Output the [x, y] coordinate of the center of the cell containing the given text.  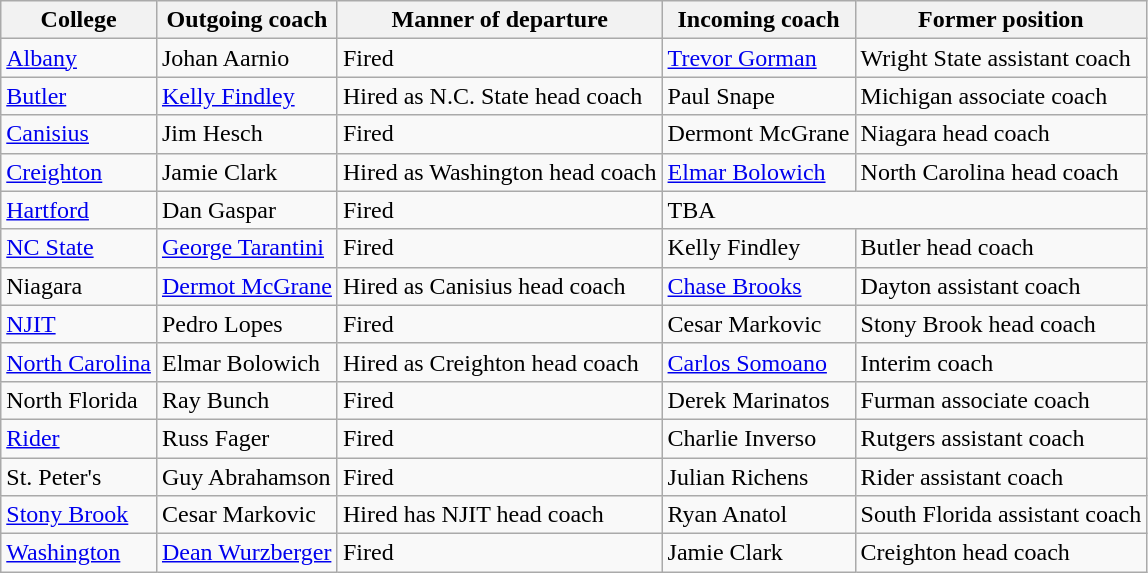
Jim Hesch [246, 134]
Ryan Anatol [758, 515]
Butler [79, 96]
Guy Abrahamson [246, 477]
Manner of departure [500, 20]
Dermot McGrane [246, 286]
Stony Brook [79, 515]
Paul Snape [758, 96]
Pedro Lopes [246, 324]
Rider assistant coach [1001, 477]
Hired has NJIT head coach [500, 515]
Chase Brooks [758, 286]
Creighton [79, 172]
Incoming coach [758, 20]
Niagara head coach [1001, 134]
Canisius [79, 134]
Charlie Inverso [758, 438]
Dean Wurzberger [246, 553]
Hired as Washington head coach [500, 172]
Dan Gaspar [246, 210]
South Florida assistant coach [1001, 515]
George Tarantini [246, 248]
Washington [79, 553]
Wright State assistant coach [1001, 58]
North Carolina [79, 362]
St. Peter's [79, 477]
Albany [79, 58]
TBA [904, 210]
Michigan associate coach [1001, 96]
North Carolina head coach [1001, 172]
Interim coach [1001, 362]
Dayton assistant coach [1001, 286]
Hired as Canisius head coach [500, 286]
Hired as Creighton head coach [500, 362]
Trevor Gorman [758, 58]
Former position [1001, 20]
Julian Richens [758, 477]
Furman associate coach [1001, 400]
Derek Marinatos [758, 400]
NJIT [79, 324]
Russ Fager [246, 438]
Creighton head coach [1001, 553]
Niagara [79, 286]
Carlos Somoano [758, 362]
Ray Bunch [246, 400]
Butler head coach [1001, 248]
Rutgers assistant coach [1001, 438]
Rider [79, 438]
College [79, 20]
Stony Brook head coach [1001, 324]
North Florida [79, 400]
NC State [79, 248]
Hartford [79, 210]
Hired as N.C. State head coach [500, 96]
Johan Aarnio [246, 58]
Outgoing coach [246, 20]
Dermont McGrane [758, 134]
